Pinpoint the cell where the given text exists, returning its (x, y) midpoint coordinate. 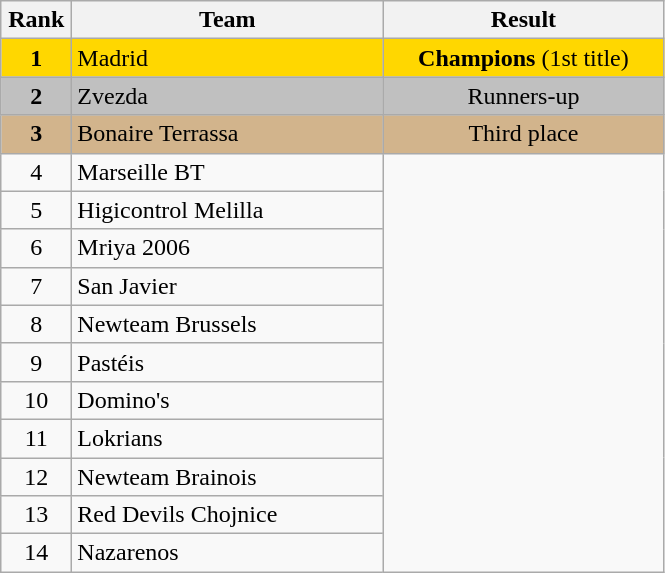
Bonaire Terrassa (228, 134)
Runners-up (524, 96)
Champions (1st title) (524, 58)
Nazarenos (228, 553)
4 (36, 172)
2 (36, 96)
Lokrians (228, 438)
Red Devils Chojnice (228, 515)
1 (36, 58)
Zvezda (228, 96)
8 (36, 324)
9 (36, 362)
Higicontrol Melilla (228, 210)
6 (36, 248)
Rank (36, 20)
Newteam Brainois (228, 477)
14 (36, 553)
13 (36, 515)
Marseille BT (228, 172)
5 (36, 210)
Pastéis (228, 362)
3 (36, 134)
12 (36, 477)
Third place (524, 134)
Madrid (228, 58)
Domino's (228, 400)
Result (524, 20)
10 (36, 400)
11 (36, 438)
Newteam Brussels (228, 324)
7 (36, 286)
San Javier (228, 286)
Mriya 2006 (228, 248)
Team (228, 20)
